Find where the given text appears and provide that cell's center as (X, Y) coordinate. 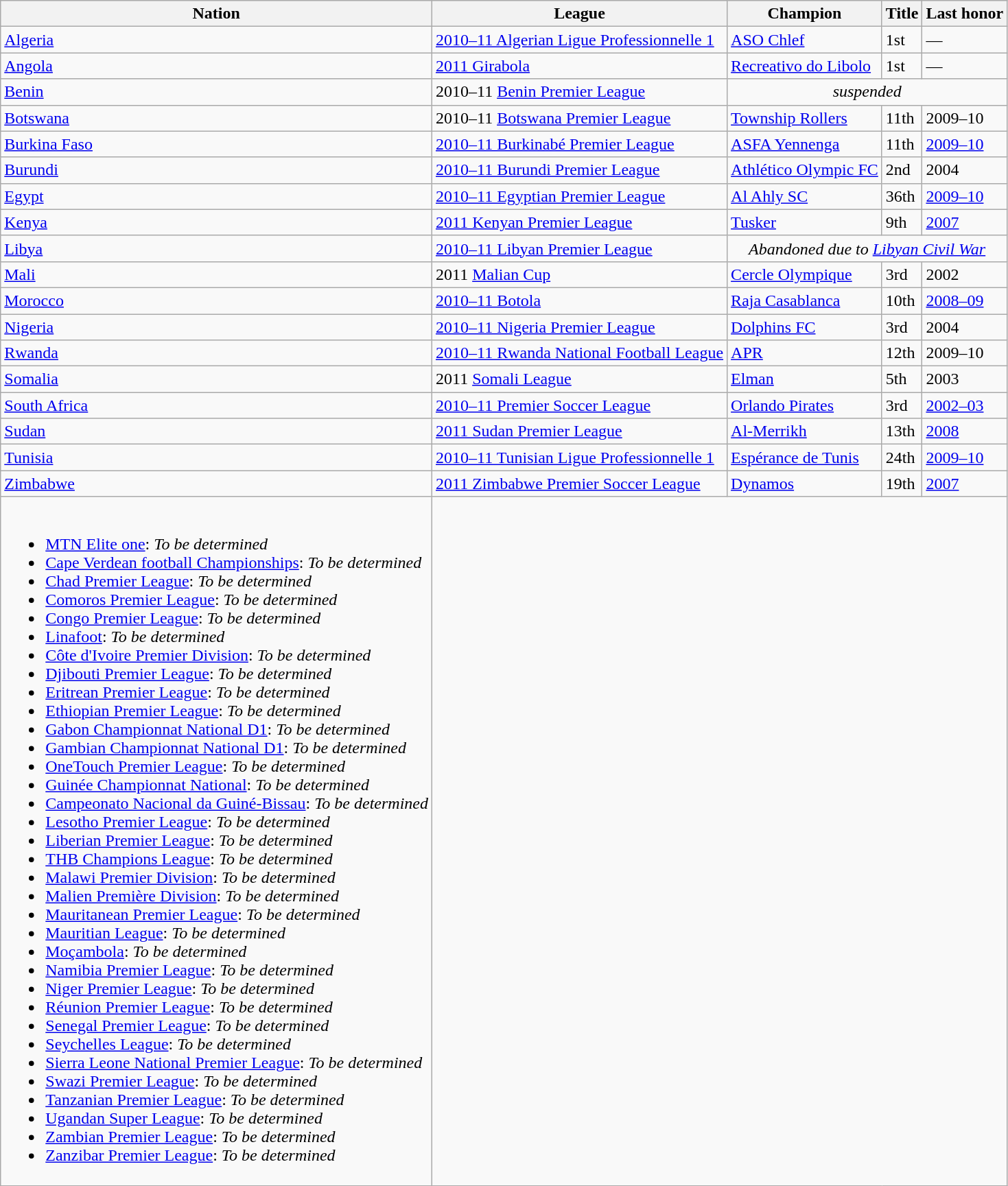
Kenya (217, 222)
10th (902, 300)
League (580, 14)
Algeria (217, 40)
13th (902, 431)
2010–11 Rwanda National Football League (580, 353)
2010–11 Nigeria Premier League (580, 327)
2011 Somali League (580, 379)
Sudan (217, 431)
2010–11 Tunisian Ligue Professionnelle 1 (580, 458)
Abandoned due to Libyan Civil War (867, 248)
2011 Kenyan Premier League (580, 222)
2nd (902, 170)
2010–11 Egyptian Premier League (580, 196)
12th (902, 353)
24th (902, 458)
Elman (805, 379)
2002–03 (965, 405)
South Africa (217, 405)
ASFA Yennenga (805, 144)
Somalia (217, 379)
Tunisia (217, 458)
Recreativo do Libolo (805, 66)
9th (902, 222)
19th (902, 484)
2008–09 (965, 300)
suspended (867, 92)
Township Rollers (805, 118)
Nigeria (217, 327)
2010–11 Algerian Ligue Professionnelle 1 (580, 40)
2002 (965, 274)
36th (902, 196)
2011 Malian Cup (580, 274)
Nation (217, 14)
Title (902, 14)
Al-Merrikh (805, 431)
2010–11 Botola (580, 300)
2010–11 Premier Soccer League (580, 405)
2010–11 Burundi Premier League (580, 170)
2010–11 Botswana Premier League (580, 118)
Burundi (217, 170)
Angola (217, 66)
2010–11 Libyan Premier League (580, 248)
APR (805, 353)
Libya (217, 248)
Champion (805, 14)
Mali (217, 274)
Burkina Faso (217, 144)
Raja Casablanca (805, 300)
Al Ahly SC (805, 196)
Dynamos (805, 484)
Morocco (217, 300)
5th (902, 379)
2010–11 Benin Premier League (580, 92)
Dolphins FC (805, 327)
2010–11 Burkinabé Premier League (580, 144)
Cercle Olympique (805, 274)
Botswana (217, 118)
2003 (965, 379)
Espérance de Tunis (805, 458)
Egypt (217, 196)
2011 Girabola (580, 66)
2011 Zimbabwe Premier Soccer League (580, 484)
2011 Sudan Premier League (580, 431)
Athlético Olympic FC (805, 170)
2008 (965, 431)
Tusker (805, 222)
Benin (217, 92)
ASO Chlef (805, 40)
Last honor (965, 14)
Rwanda (217, 353)
Orlando Pirates (805, 405)
Zimbabwe (217, 484)
